Determine the (X, Y) coordinate at the center of the cell enclosing the given text.  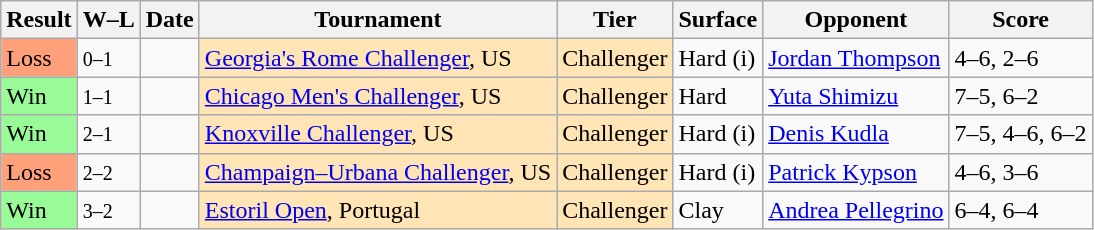
Jordan Thompson (856, 58)
Patrick Kypson (856, 172)
Date (170, 20)
7–5, 6–2 (1020, 96)
6–4, 6–4 (1020, 210)
W–L (108, 20)
3–2 (108, 210)
4–6, 3–6 (1020, 172)
Yuta Shimizu (856, 96)
Result (39, 20)
Andrea Pellegrino (856, 210)
0–1 (108, 58)
Denis Kudla (856, 134)
2–2 (108, 172)
Champaign–Urbana Challenger, US (378, 172)
Tier (615, 20)
Score (1020, 20)
7–5, 4–6, 6–2 (1020, 134)
Tournament (378, 20)
Clay (718, 210)
Surface (718, 20)
1–1 (108, 96)
Knoxville Challenger, US (378, 134)
Hard (718, 96)
Chicago Men's Challenger, US (378, 96)
4–6, 2–6 (1020, 58)
2–1 (108, 134)
Estoril Open, Portugal (378, 210)
Opponent (856, 20)
Georgia's Rome Challenger, US (378, 58)
